Output the (x, y) coordinate of the center of the cell containing the given text.  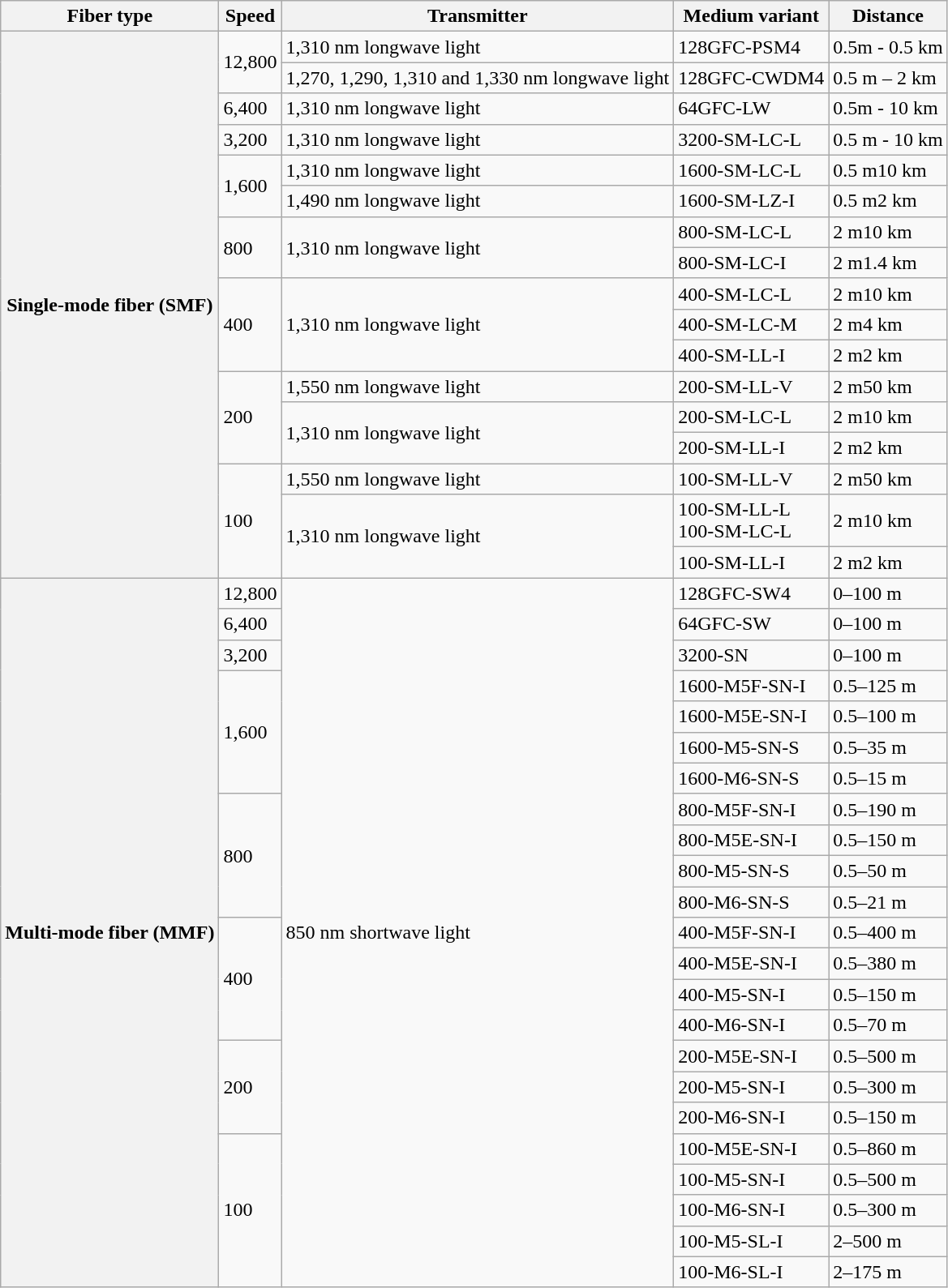
400-SM-LL-I (751, 355)
3200-SM-LC-L (751, 139)
0.5–100 m (888, 717)
2 m1.4 km (888, 263)
100-M5-SN-I (751, 1179)
0.5–21 m (888, 902)
400-SM-LC-M (751, 324)
0.5–860 m (888, 1149)
100-SM-LL-L100-SM-LC-L (751, 520)
400-M5-SN-I (751, 995)
Transmitter (478, 16)
100-M6-SN-I (751, 1210)
1600-M5-SN-S (751, 747)
Speed (250, 16)
0.5–190 m (888, 809)
1,490 nm longwave light (478, 201)
0.5–400 m (888, 933)
2 m4 km (888, 324)
2–500 m (888, 1241)
800-M5-SN-S (751, 871)
1600-M6-SN-S (751, 778)
64GFC-SW (751, 624)
100-M5-SL-I (751, 1241)
100-M5E-SN-I (751, 1149)
0.5 m2 km (888, 201)
1,270, 1,290, 1,310 and 1,330 nm longwave light (478, 78)
1600-SM-LC-L (751, 170)
200-M6-SN-I (751, 1118)
800-SM-LC-L (751, 232)
400-M5F-SN-I (751, 933)
200-M5E-SN-I (751, 1056)
64GFC-LW (751, 109)
128GFC-SW4 (751, 593)
0.5–50 m (888, 871)
Multi-mode fiber (MMF) (110, 932)
3200-SN (751, 655)
0.5 m - 10 km (888, 139)
800-SM-LC-I (751, 263)
0.5 m10 km (888, 170)
800-M5F-SN-I (751, 809)
1600-M5E-SN-I (751, 717)
0.5–35 m (888, 747)
0.5–15 m (888, 778)
128GFC-CWDM4 (751, 78)
0.5–125 m (888, 686)
200-SM-LL-I (751, 448)
850 nm shortwave light (478, 932)
0.5m - 0.5 km (888, 47)
2–175 m (888, 1272)
Fiber type (110, 16)
400-SM-LC-L (751, 293)
Distance (888, 16)
200-M5-SN-I (751, 1087)
1600-SM-LZ-I (751, 201)
100-SM-LL-V (751, 479)
400-M5E-SN-I (751, 964)
0.5m - 10 km (888, 109)
800-M6-SN-S (751, 902)
0.5–70 m (888, 1025)
0.5 m – 2 km (888, 78)
Single-mode fiber (SMF) (110, 305)
1600-M5F-SN-I (751, 686)
200-SM-LL-V (751, 387)
400-M6-SN-I (751, 1025)
0.5–380 m (888, 964)
128GFC-PSM4 (751, 47)
100-SM-LL-I (751, 563)
Medium variant (751, 16)
100-M6-SL-I (751, 1272)
200-SM-LC-L (751, 417)
800-M5E-SN-I (751, 840)
